Pinpoint the cell where the given text exists, returning its [X, Y] midpoint coordinate. 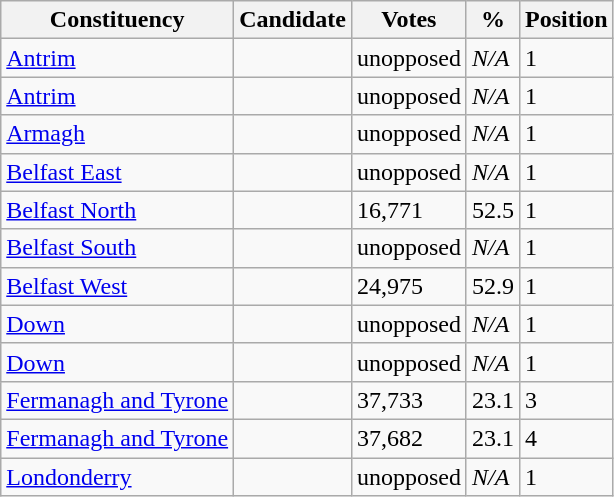
16,771 [408, 210]
24,975 [408, 286]
4 [566, 438]
Armagh [118, 134]
Belfast South [118, 248]
Londonderry [118, 477]
Votes [408, 20]
Belfast West [118, 286]
Position [566, 20]
Constituency [118, 20]
52.5 [492, 210]
37,733 [408, 400]
Belfast East [118, 172]
37,682 [408, 438]
3 [566, 400]
Candidate [293, 20]
52.9 [492, 286]
% [492, 20]
Belfast North [118, 210]
